Locate the cell with the specified text and output its (X, Y) center coordinate. 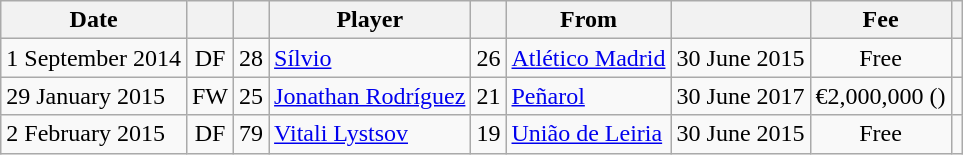
União de Leiria (588, 134)
Atlético Madrid (588, 58)
79 (252, 134)
Peñarol (588, 96)
19 (488, 134)
Fee (880, 20)
1 September 2014 (94, 58)
Date (94, 20)
Jonathan Rodríguez (370, 96)
€2,000,000 () (880, 96)
21 (488, 96)
Player (370, 20)
2 February 2015 (94, 134)
25 (252, 96)
Sílvio (370, 58)
26 (488, 58)
30 June 2017 (740, 96)
From (588, 20)
FW (210, 96)
28 (252, 58)
29 January 2015 (94, 96)
Vitali Lystsov (370, 134)
